Provide the [x, y] coordinate of the cell's center where the given text is located.  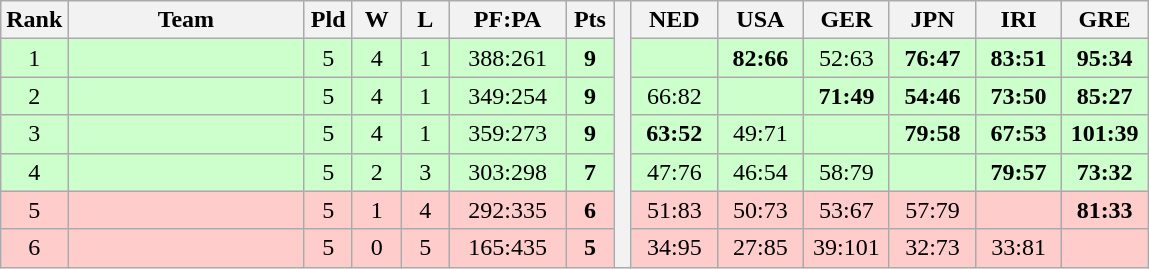
359:273 [508, 134]
73:32 [1105, 172]
73:50 [1019, 96]
85:27 [1105, 96]
101:39 [1105, 134]
47:76 [674, 172]
95:34 [1105, 58]
USA [760, 20]
PF:PA [508, 20]
79:57 [1019, 172]
388:261 [508, 58]
57:79 [932, 210]
52:63 [846, 58]
54:46 [932, 96]
JPN [932, 20]
GRE [1105, 20]
53:67 [846, 210]
7 [590, 172]
165:435 [508, 248]
32:73 [932, 248]
Rank [34, 20]
33:81 [1019, 248]
NED [674, 20]
79:58 [932, 134]
34:95 [674, 248]
IRI [1019, 20]
292:335 [508, 210]
67:53 [1019, 134]
49:71 [760, 134]
39:101 [846, 248]
50:73 [760, 210]
Team [186, 20]
66:82 [674, 96]
GER [846, 20]
303:298 [508, 172]
51:83 [674, 210]
0 [376, 248]
58:79 [846, 172]
63:52 [674, 134]
L [426, 20]
81:33 [1105, 210]
Pts [590, 20]
82:66 [760, 58]
W [376, 20]
46:54 [760, 172]
Pld [328, 20]
71:49 [846, 96]
27:85 [760, 248]
76:47 [932, 58]
349:254 [508, 96]
83:51 [1019, 58]
